Locate the cell with the specified text and output its (X, Y) center coordinate. 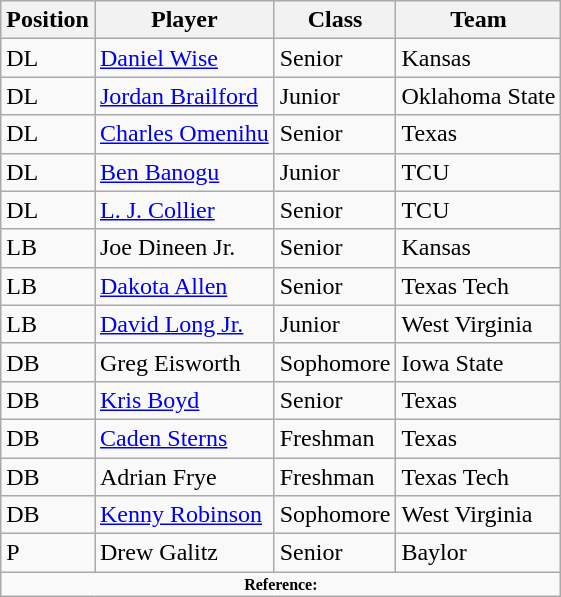
David Long Jr. (184, 324)
Baylor (478, 553)
Class (335, 20)
Joe Dineen Jr. (184, 248)
Oklahoma State (478, 96)
L. J. Collier (184, 210)
Drew Galitz (184, 553)
Jordan Brailford (184, 96)
Iowa State (478, 362)
Dakota Allen (184, 286)
Adrian Frye (184, 477)
Position (48, 20)
Team (478, 20)
Ben Banogu (184, 172)
Kris Boyd (184, 400)
Player (184, 20)
Reference: (281, 584)
Caden Sterns (184, 438)
Greg Eisworth (184, 362)
Charles Omenihu (184, 134)
P (48, 553)
Daniel Wise (184, 58)
Kenny Robinson (184, 515)
